Determine the [x, y] coordinate at the center of the cell enclosing the given text.  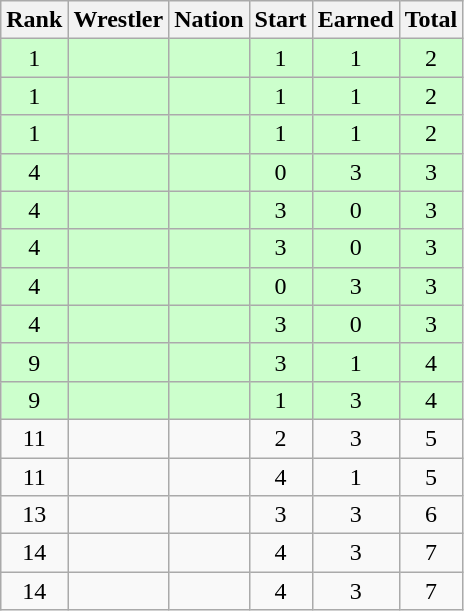
6 [431, 515]
Start [280, 20]
Earned [356, 20]
Rank [34, 20]
Nation [209, 20]
Wrestler [118, 20]
Total [431, 20]
13 [34, 515]
